Search for the cell housing the specified text and yield its (x, y) center coordinate. 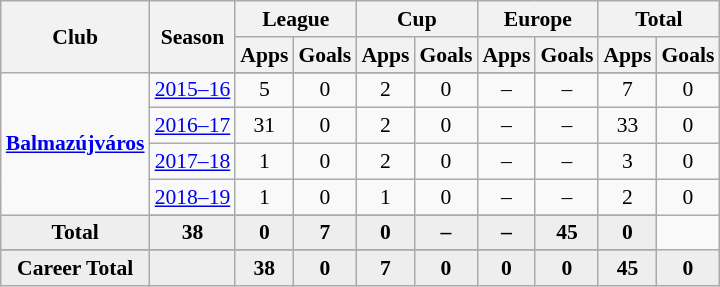
Europe (538, 19)
Balmazújváros (76, 143)
Cup (416, 19)
Club (76, 36)
2017–18 (193, 162)
31 (264, 126)
33 (627, 126)
League (296, 19)
Career Total (76, 269)
2016–17 (193, 126)
3 (627, 162)
5 (264, 90)
Season (193, 36)
2015–16 (193, 90)
2018–19 (193, 197)
